Provide the [X, Y] coordinate of the cell's center where the given text is located.  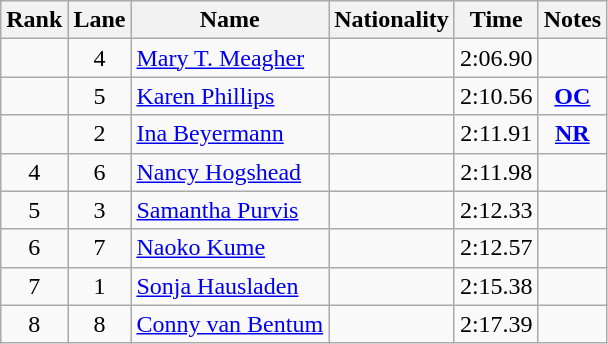
Notes [572, 20]
2:11.98 [496, 172]
Mary T. Meagher [230, 58]
Nationality [392, 20]
Samantha Purvis [230, 210]
2:11.91 [496, 134]
2:10.56 [496, 96]
NR [572, 134]
Nancy Hogshead [230, 172]
2:15.38 [496, 286]
Sonja Hausladen [230, 286]
2:06.90 [496, 58]
2:12.57 [496, 248]
3 [100, 210]
2 [100, 134]
Karen Phillips [230, 96]
2:17.39 [496, 324]
Time [496, 20]
Lane [100, 20]
OC [572, 96]
2:12.33 [496, 210]
Ina Beyermann [230, 134]
Rank [34, 20]
Name [230, 20]
Naoko Kume [230, 248]
1 [100, 286]
Conny van Bentum [230, 324]
